Identify which cell holds the provided text, then report its [x, y] central coordinate. 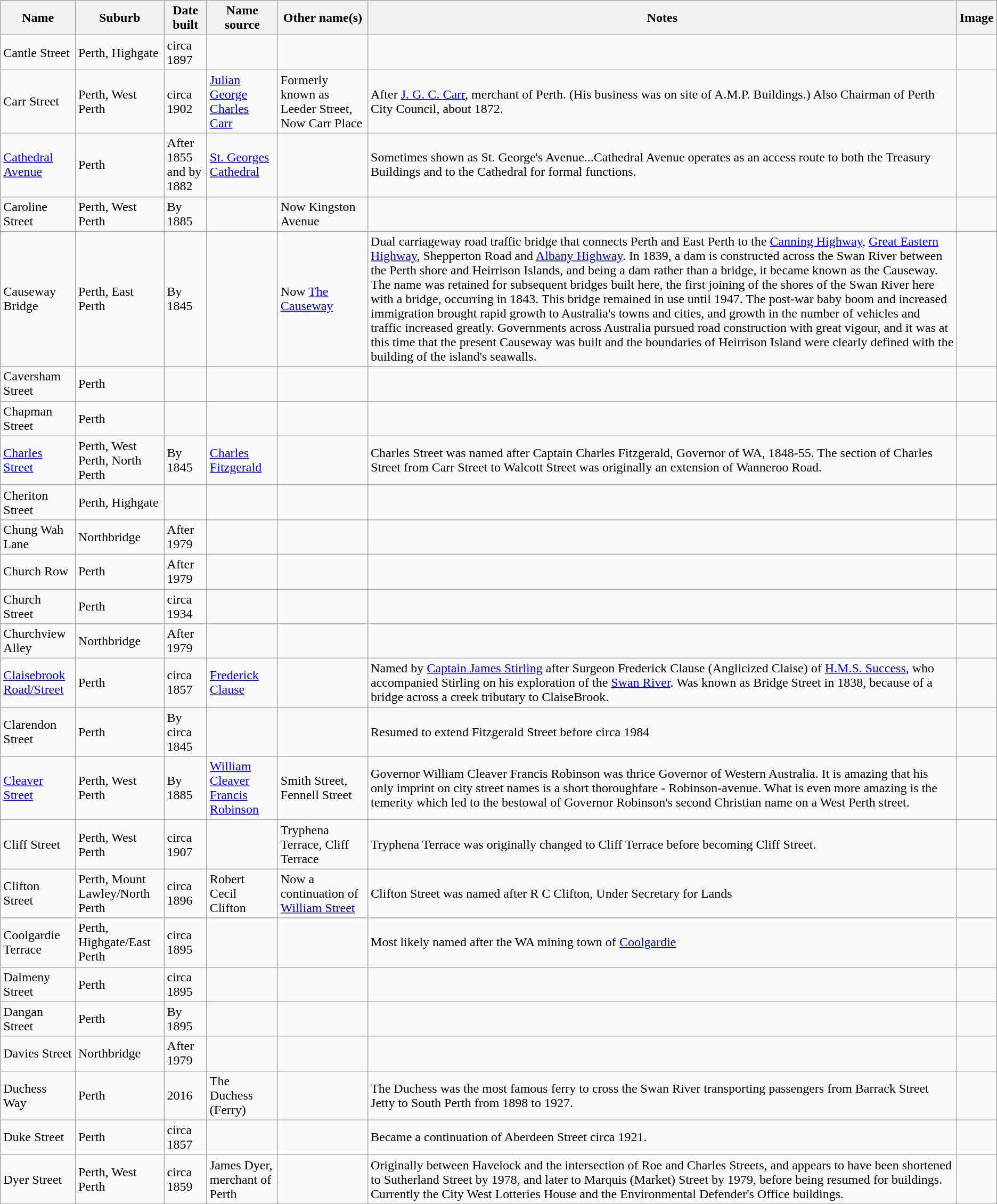
Church Street [38, 606]
Smith Street, Fennell Street [323, 788]
circa 1907 [185, 844]
Date built [185, 18]
Now Kingston Avenue [323, 214]
Suburb [119, 18]
Cleaver Street [38, 788]
Causeway Bridge [38, 299]
Cantle Street [38, 52]
Dalmeny Street [38, 985]
William Cleaver Francis Robinson [242, 788]
Notes [663, 18]
Charles Street [38, 460]
By 1895 [185, 1019]
Cathedral Avenue [38, 165]
James Dyer, merchant of Perth [242, 1179]
Charles Fitzgerald [242, 460]
Clarendon Street [38, 732]
Churchview Alley [38, 641]
Dyer Street [38, 1179]
Name source [242, 18]
Tryphena Terrace, Cliff Terrace [323, 844]
Claisebrook Road/Street [38, 683]
Caversham Street [38, 384]
Clifton Street was named after R C Clifton, Under Secretary for Lands [663, 893]
Resumed to extend Fitzgerald Street before circa 1984 [663, 732]
circa 1902 [185, 101]
Tryphena Terrace was originally changed to Cliff Terrace before becoming Cliff Street. [663, 844]
Formerly known as Leeder Street, Now Carr Place [323, 101]
circa 1934 [185, 606]
Cheriton Street [38, 502]
Dangan Street [38, 1019]
Now The Causeway [323, 299]
Frederick Clause [242, 683]
circa 1896 [185, 893]
Robert Cecil Clifton [242, 893]
Perth, Mount Lawley/North Perth [119, 893]
Caroline Street [38, 214]
Now a continuation of William Street [323, 893]
Became a continuation of Aberdeen Street circa 1921. [663, 1137]
circa 1897 [185, 52]
After J. G. C. Carr, merchant of Perth. (His business was on site of A.M.P. Buildings.) Also Chairman of Perth City Council, about 1872. [663, 101]
Davies Street [38, 1054]
By circa 1845 [185, 732]
The Duchess was the most famous ferry to cross the Swan River transporting passengers from Barrack Street Jetty to South Perth from 1898 to 1927. [663, 1095]
Perth, East Perth [119, 299]
Perth, Highgate/East Perth [119, 942]
Duchess Way [38, 1095]
St. Georges Cathedral [242, 165]
Image [977, 18]
Chapman Street [38, 419]
Coolgardie Terrace [38, 942]
2016 [185, 1095]
Clifton Street [38, 893]
Other name(s) [323, 18]
The Duchess (Ferry) [242, 1095]
Cliff Street [38, 844]
Most likely named after the WA mining town of Coolgardie [663, 942]
Perth, West Perth, North Perth [119, 460]
After 1855 and by 1882 [185, 165]
circa 1859 [185, 1179]
Duke Street [38, 1137]
Julian George Charles Carr [242, 101]
Chung Wah Lane [38, 537]
Name [38, 18]
Carr Street [38, 101]
Church Row [38, 571]
